Scan for the cell matching the given text and deliver its (x, y) coordinate at center. 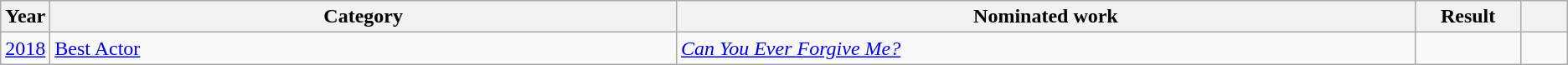
2018 (25, 48)
Year (25, 17)
Best Actor (364, 48)
Result (1467, 17)
Can You Ever Forgive Me? (1046, 48)
Category (364, 17)
Nominated work (1046, 17)
